Find where the given text appears and provide that cell's center as [X, Y] coordinate. 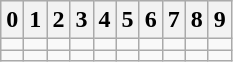
3 [82, 20]
9 [220, 20]
2 [58, 20]
7 [174, 20]
1 [36, 20]
4 [104, 20]
5 [128, 20]
0 [12, 20]
6 [150, 20]
8 [196, 20]
